Return the [x, y] coordinate for the center point of the cell that contains the specified text.  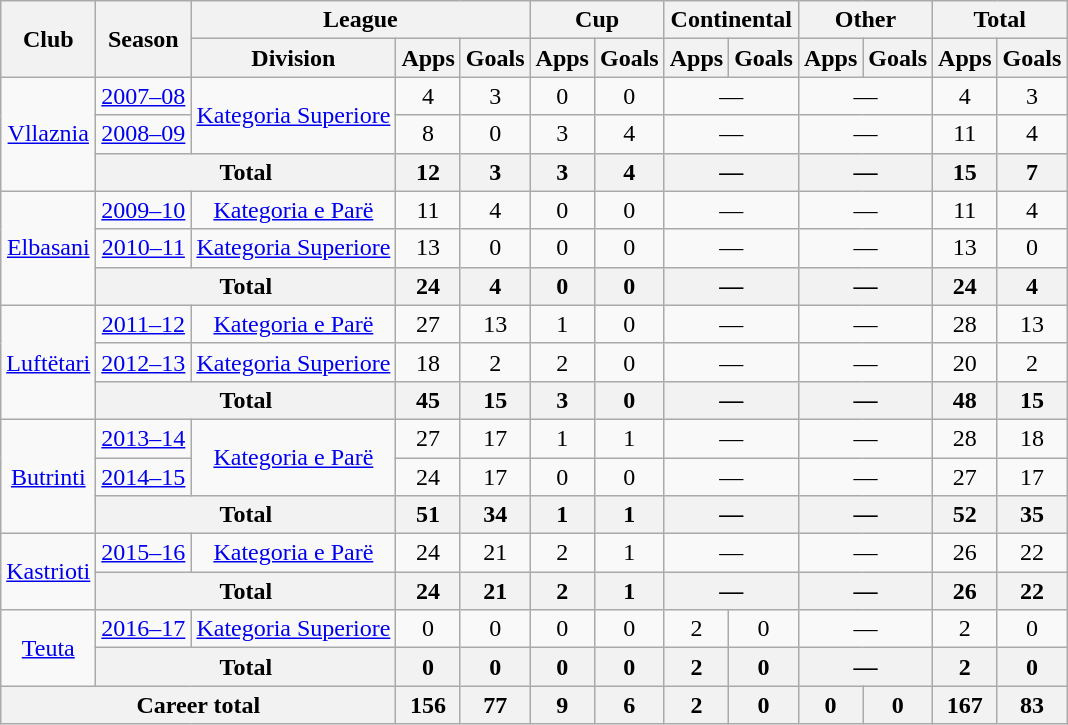
2012–13 [144, 362]
Club [48, 39]
156 [428, 705]
Season [144, 39]
6 [629, 705]
Career total [198, 705]
52 [965, 515]
2007–08 [144, 96]
34 [495, 515]
Teuta [48, 648]
45 [428, 400]
2015–16 [144, 553]
2010–11 [144, 248]
Other [865, 20]
Vllaznia [48, 134]
20 [965, 362]
Butrinti [48, 476]
2016–17 [144, 629]
8 [428, 134]
2013–14 [144, 438]
Continental [731, 20]
12 [428, 172]
7 [1032, 172]
77 [495, 705]
9 [562, 705]
Luftëtari [48, 362]
51 [428, 515]
Division [294, 58]
2014–15 [144, 477]
2008–09 [144, 134]
Cup [597, 20]
167 [965, 705]
35 [1032, 515]
League [360, 20]
2009–10 [144, 210]
48 [965, 400]
Elbasani [48, 248]
2011–12 [144, 324]
Kastrioti [48, 572]
83 [1032, 705]
